Return the [x, y] coordinate for the center point of the cell that contains the specified text.  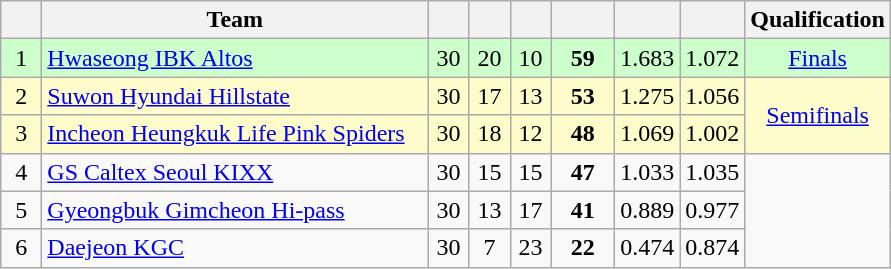
2 [22, 96]
48 [583, 134]
3 [22, 134]
20 [490, 58]
7 [490, 248]
1.056 [712, 96]
Team [235, 20]
22 [583, 248]
18 [490, 134]
0.889 [648, 210]
Daejeon KGC [235, 248]
1.002 [712, 134]
1.069 [648, 134]
12 [530, 134]
1.275 [648, 96]
5 [22, 210]
1.683 [648, 58]
6 [22, 248]
41 [583, 210]
Hwaseong IBK Altos [235, 58]
Qualification [818, 20]
0.977 [712, 210]
Gyeongbuk Gimcheon Hi-pass [235, 210]
1 [22, 58]
Incheon Heungkuk Life Pink Spiders [235, 134]
0.874 [712, 248]
1.033 [648, 172]
GS Caltex Seoul KIXX [235, 172]
1.072 [712, 58]
0.474 [648, 248]
47 [583, 172]
Finals [818, 58]
1.035 [712, 172]
53 [583, 96]
10 [530, 58]
Suwon Hyundai Hillstate [235, 96]
23 [530, 248]
Semifinals [818, 115]
59 [583, 58]
4 [22, 172]
